Output the (x, y) coordinate of the center of the cell containing the given text.  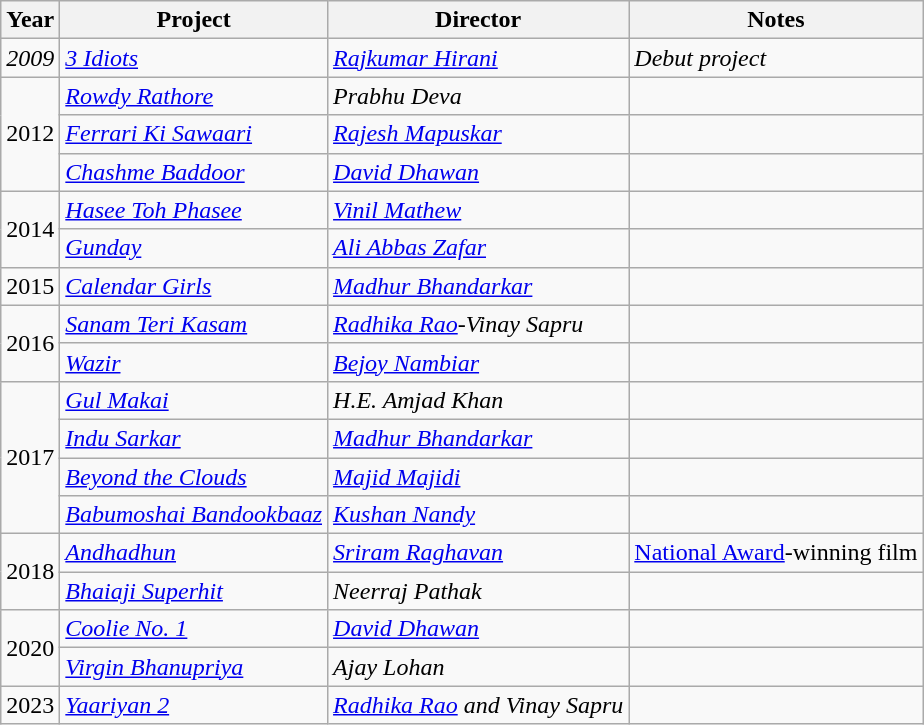
Calendar Girls (194, 286)
Bejoy Nambiar (478, 362)
2015 (30, 286)
2016 (30, 343)
Radhika Rao and Vinay Sapru (478, 705)
Wazir (194, 362)
Yaariyan 2 (194, 705)
Year (30, 20)
Beyond the Clouds (194, 477)
Sriram Raghavan (478, 553)
Bhaiaji Superhit (194, 591)
2023 (30, 705)
Chashme Baddoor (194, 172)
Ali Abbas Zafar (478, 248)
Notes (776, 20)
Babumoshai Bandookbaaz (194, 515)
Rajesh Mapuskar (478, 134)
Director (478, 20)
Vinil Mathew (478, 210)
Coolie No. 1 (194, 629)
Sanam Teri Kasam (194, 324)
2012 (30, 134)
2020 (30, 648)
Ajay Lohan (478, 667)
2017 (30, 457)
National Award-winning film (776, 553)
Debut project (776, 58)
2014 (30, 229)
Kushan Nandy (478, 515)
Virgin Bhanupriya (194, 667)
2018 (30, 572)
Hasee Toh Phasee (194, 210)
Radhika Rao-Vinay Sapru (478, 324)
2009 (30, 58)
Indu Sarkar (194, 438)
Majid Majidi (478, 477)
Neerraj Pathak (478, 591)
Ferrari Ki Sawaari (194, 134)
Andhadhun (194, 553)
3 Idiots (194, 58)
Rowdy Rathore (194, 96)
Project (194, 20)
Gul Makai (194, 400)
H.E. Amjad Khan (478, 400)
Gunday (194, 248)
Prabhu Deva (478, 96)
Rajkumar Hirani (478, 58)
